Scan for the cell matching the given text and deliver its [x, y] coordinate at center. 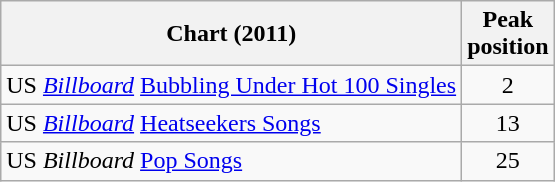
2 [508, 85]
Peakposition [508, 34]
US Billboard Heatseekers Songs [232, 123]
US Billboard Bubbling Under Hot 100 Singles [232, 85]
US Billboard Pop Songs [232, 161]
25 [508, 161]
Chart (2011) [232, 34]
13 [508, 123]
